Pinpoint the cell where the given text exists, returning its [x, y] midpoint coordinate. 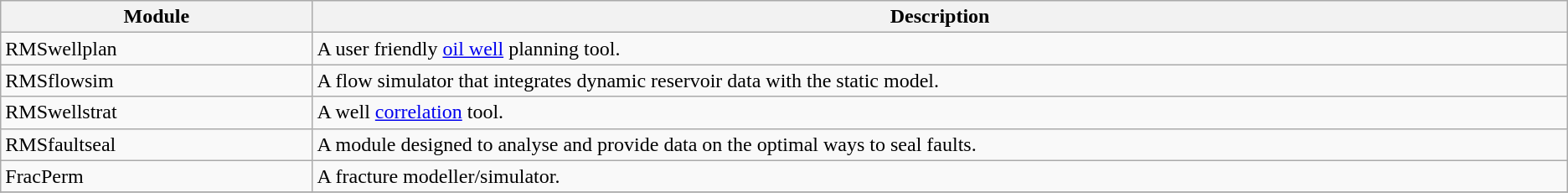
A fracture modeller/simulator. [940, 176]
A module designed to analyse and provide data on the optimal ways to seal faults. [940, 144]
Module [157, 17]
Description [940, 17]
RMSwellplan [157, 49]
RMSwellstrat [157, 112]
RMSfaultseal [157, 144]
FracPerm [157, 176]
A well correlation tool. [940, 112]
A user friendly oil well planning tool. [940, 49]
A flow simulator that integrates dynamic reservoir data with the static model. [940, 81]
RMSflowsim [157, 81]
